Determine the (X, Y) coordinate at the center of the cell enclosing the given text.  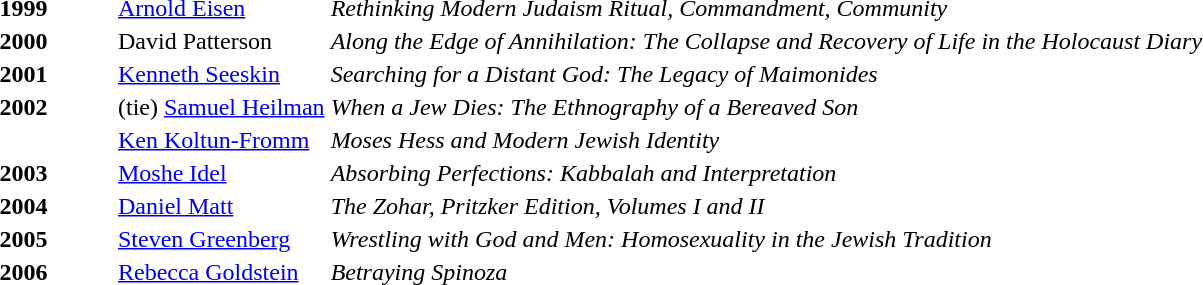
Searching for a Distant God: The Legacy of Maimonides (766, 74)
Absorbing Perfections: Kabbalah and Interpretation (766, 173)
Along the Edge of Annihilation: The Collapse and Recovery of Life in the Holocaust Diary (766, 41)
Wrestling with God and Men: Homosexuality in the Jewish Tradition (766, 239)
Moshe Idel (221, 173)
When a Jew Dies: The Ethnography of a Bereaved Son (766, 107)
The Zohar, Pritzker Edition, Volumes I and II (766, 206)
Moses Hess and Modern Jewish Identity (766, 140)
Kenneth Seeskin (221, 74)
Daniel Matt (221, 206)
(tie) Samuel Heilman (221, 107)
David Patterson (221, 41)
Steven Greenberg (221, 239)
Ken Koltun-Fromm (221, 140)
